Return [X, Y] of the center of cell containing provided text 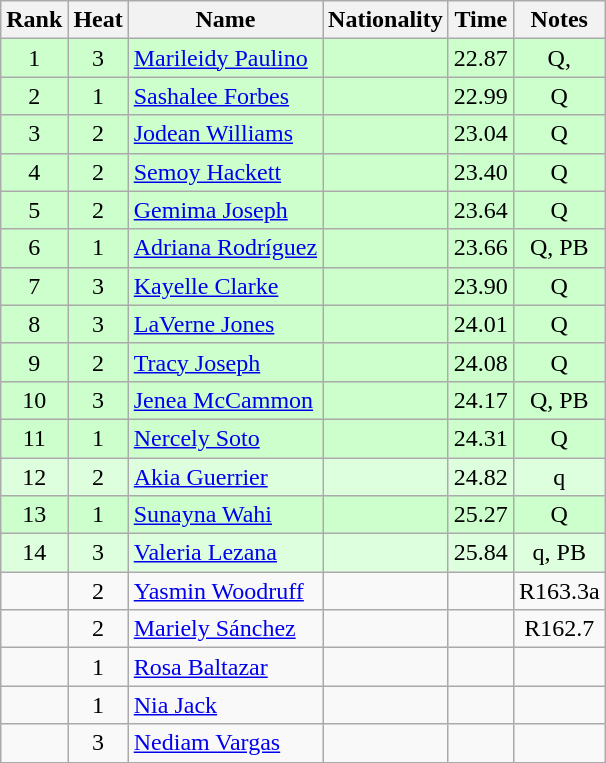
23.04 [480, 134]
Nia Jack [225, 705]
6 [34, 248]
22.99 [480, 96]
Nercely Soto [225, 438]
Adriana Rodríguez [225, 248]
7 [34, 286]
8 [34, 324]
9 [34, 362]
23.66 [480, 248]
11 [34, 438]
13 [34, 515]
23.90 [480, 286]
Jodean Williams [225, 134]
23.64 [480, 210]
Rosa Baltazar [225, 667]
Tracy Joseph [225, 362]
Marileidy Paulino [225, 58]
Notes [559, 20]
Nationality [386, 20]
22.87 [480, 58]
Semoy Hackett [225, 172]
LaVerne Jones [225, 324]
Rank [34, 20]
24.01 [480, 324]
14 [34, 553]
24.31 [480, 438]
Heat [98, 20]
R163.3a [559, 591]
25.84 [480, 553]
Sashalee Forbes [225, 96]
5 [34, 210]
q, PB [559, 553]
Gemima Joseph [225, 210]
Nediam Vargas [225, 743]
25.27 [480, 515]
Q, [559, 58]
Name [225, 20]
Sunayna Wahi [225, 515]
10 [34, 400]
Jenea McCammon [225, 400]
12 [34, 477]
Valeria Lezana [225, 553]
24.82 [480, 477]
Kayelle Clarke [225, 286]
q [559, 477]
Yasmin Woodruff [225, 591]
Mariely Sánchez [225, 629]
Time [480, 20]
Akia Guerrier [225, 477]
4 [34, 172]
24.08 [480, 362]
24.17 [480, 400]
R162.7 [559, 629]
23.40 [480, 172]
